Return (X, Y) of the center of cell containing provided text 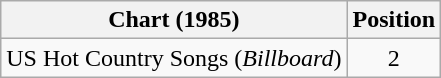
Chart (1985) (174, 20)
Position (394, 20)
US Hot Country Songs (Billboard) (174, 58)
2 (394, 58)
